Capture the cell that displays the provided text and extract its (x, y) central coordinate. 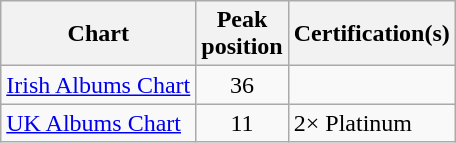
2× Platinum (372, 123)
11 (242, 123)
Peakposition (242, 34)
Irish Albums Chart (98, 85)
Chart (98, 34)
UK Albums Chart (98, 123)
36 (242, 85)
Certification(s) (372, 34)
